Return the (x, y) coordinate for the center point of the cell that contains the specified text.  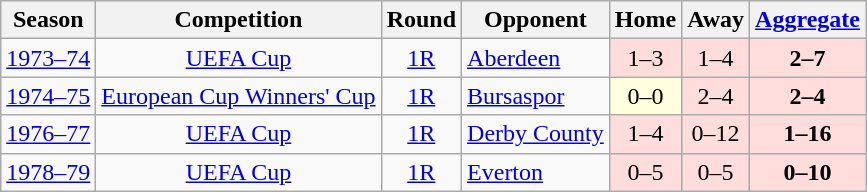
1–3 (645, 58)
0–0 (645, 96)
Everton (536, 172)
Aggregate (808, 20)
0–10 (808, 172)
Bursaspor (536, 96)
Round (421, 20)
1973–74 (48, 58)
Opponent (536, 20)
European Cup Winners' Cup (238, 96)
Away (716, 20)
Aberdeen (536, 58)
Home (645, 20)
Season (48, 20)
2–7 (808, 58)
1978–79 (48, 172)
1976–77 (48, 134)
Competition (238, 20)
0–12 (716, 134)
1974–75 (48, 96)
Derby County (536, 134)
1–16 (808, 134)
